Find where the given text appears and provide that cell's center as (X, Y) coordinate. 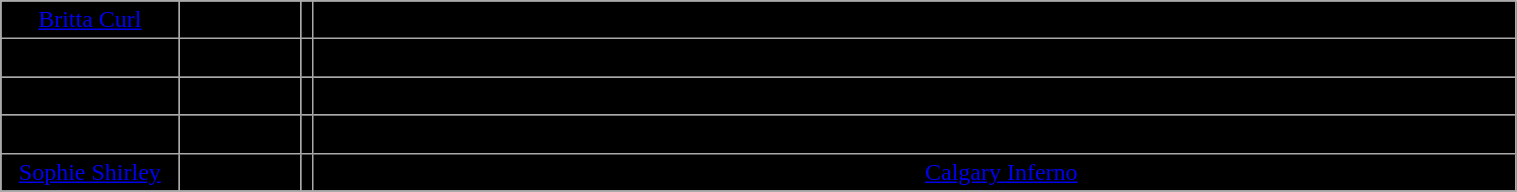
Goaltender (240, 96)
Captain of the Mid-Fairfield Connecticut Stars (914, 58)
Sophie Shirley (90, 172)
Won JWHL Goaltender of the Year and first-team all-star honors as a member of the North American Hockey Academy (914, 96)
Defense (240, 134)
Nicole Lamantia (90, 134)
Played for the Chicago Mission (914, 134)
Competed for the Calgary Inferno (914, 172)
Competed with the Bismarck Blizzard in North Dakota, winning four state championships (914, 20)
Britta Curl (90, 20)
Cami Kronish (90, 96)
Jessie DeVito (90, 58)
